Extract the [x, y] coordinate from the center of the cell holding the provided text.  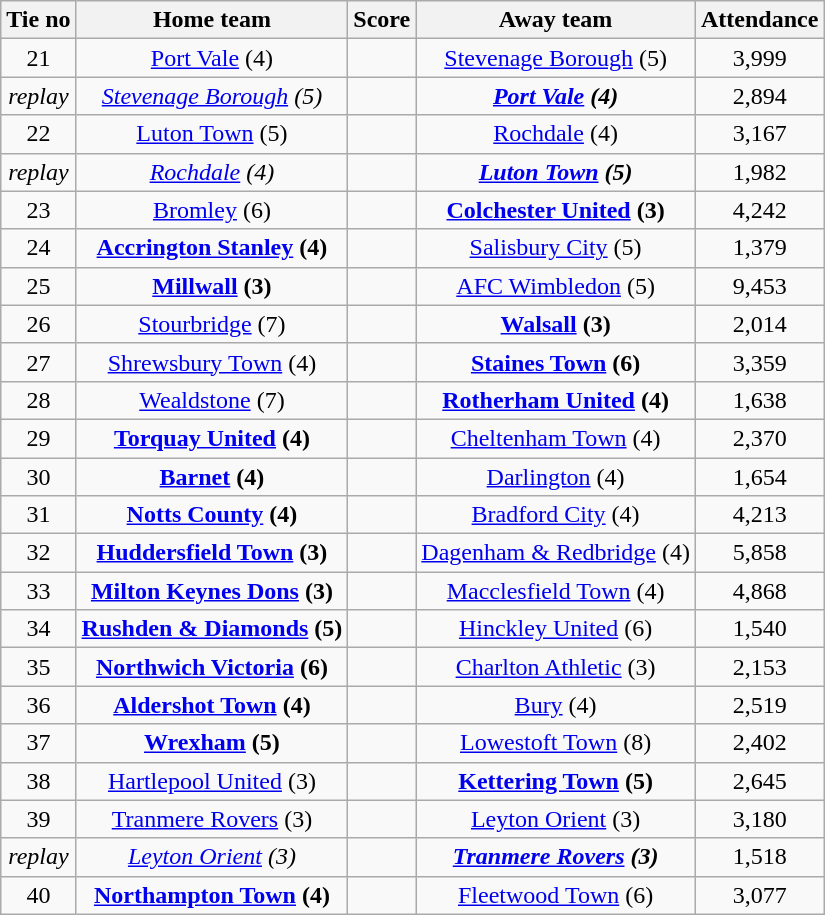
35 [38, 667]
3,359 [759, 362]
2,645 [759, 781]
3,180 [759, 819]
39 [38, 819]
2,014 [759, 324]
Aldershot Town (4) [212, 705]
Northampton Town (4) [212, 895]
Salisbury City (5) [556, 248]
Rushden & Diamonds (5) [212, 629]
Rotherham United (4) [556, 400]
2,402 [759, 743]
Bury (4) [556, 705]
4,868 [759, 591]
32 [38, 553]
4,242 [759, 210]
Shrewsbury Town (4) [212, 362]
28 [38, 400]
Bradford City (4) [556, 515]
Macclesfield Town (4) [556, 591]
29 [38, 438]
9,453 [759, 286]
Wrexham (5) [212, 743]
Charlton Athletic (3) [556, 667]
33 [38, 591]
30 [38, 477]
Lowestoft Town (8) [556, 743]
Northwich Victoria (6) [212, 667]
23 [38, 210]
37 [38, 743]
4,213 [759, 515]
Huddersfield Town (3) [212, 553]
27 [38, 362]
Fleetwood Town (6) [556, 895]
Walsall (3) [556, 324]
Stourbridge (7) [212, 324]
1,654 [759, 477]
Barnet (4) [212, 477]
2,370 [759, 438]
Notts County (4) [212, 515]
Home team [212, 20]
3,999 [759, 58]
Tie no [38, 20]
3,077 [759, 895]
Bromley (6) [212, 210]
22 [38, 134]
Staines Town (6) [556, 362]
31 [38, 515]
36 [38, 705]
Hinckley United (6) [556, 629]
Colchester United (3) [556, 210]
Hartlepool United (3) [212, 781]
38 [38, 781]
Torquay United (4) [212, 438]
5,858 [759, 553]
Milton Keynes Dons (3) [212, 591]
Darlington (4) [556, 477]
26 [38, 324]
Away team [556, 20]
Accrington Stanley (4) [212, 248]
2,894 [759, 96]
1,379 [759, 248]
40 [38, 895]
25 [38, 286]
Cheltenham Town (4) [556, 438]
2,519 [759, 705]
Wealdstone (7) [212, 400]
1,638 [759, 400]
Attendance [759, 20]
1,518 [759, 857]
1,982 [759, 172]
Millwall (3) [212, 286]
Score [382, 20]
34 [38, 629]
AFC Wimbledon (5) [556, 286]
3,167 [759, 134]
2,153 [759, 667]
Kettering Town (5) [556, 781]
1,540 [759, 629]
Dagenham & Redbridge (4) [556, 553]
24 [38, 248]
21 [38, 58]
